Identify which cell holds the provided text, then report its (X, Y) central coordinate. 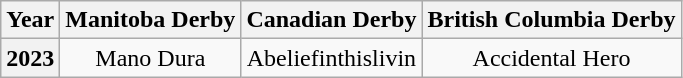
Accidental Hero (552, 58)
Canadian Derby (332, 20)
British Columbia Derby (552, 20)
Manitoba Derby (150, 20)
2023 (30, 58)
Year (30, 20)
Mano Dura (150, 58)
Abeliefinthislivin (332, 58)
